From the cell containing the given text, extract its center point as [X, Y] coordinate. 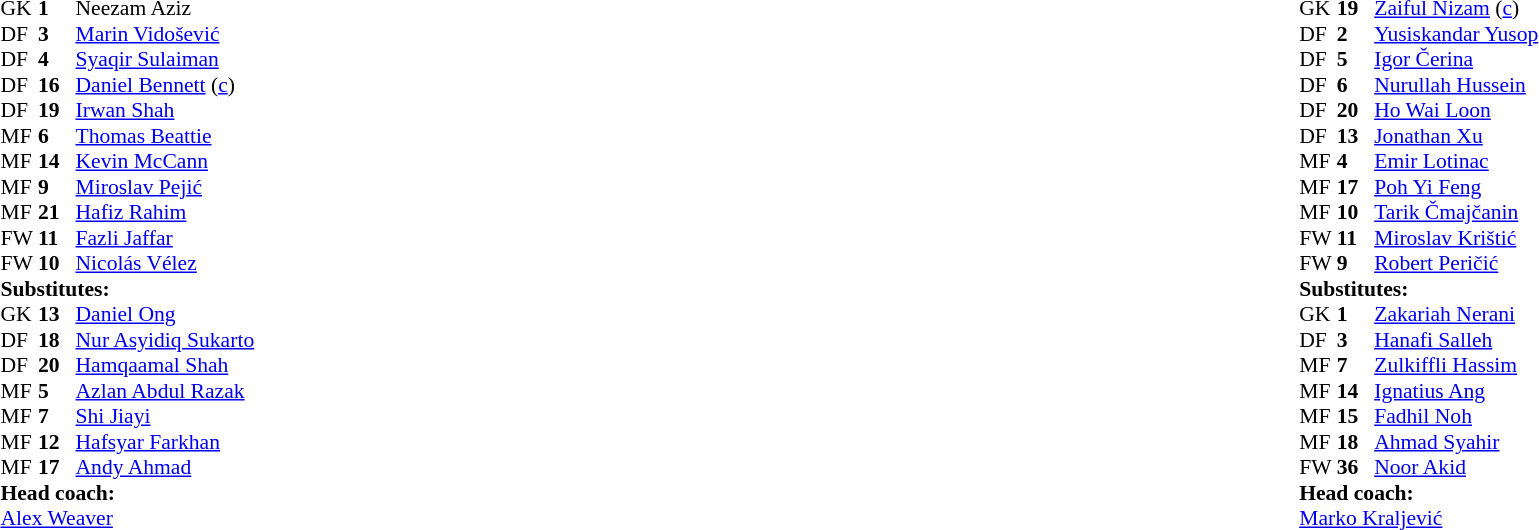
Hafsyar Farkhan [166, 442]
Hanafi Salleh [1456, 340]
Miroslav Krištić [1456, 238]
Nur Asyidiq Sukarto [166, 340]
Yusiskandar Yusop [1456, 34]
Igor Čerina [1456, 59]
Ignatius Ang [1456, 391]
Shi Jiayi [166, 417]
21 [57, 213]
Fadhil Noh [1456, 417]
Andy Ahmad [166, 467]
Hamqaamal Shah [166, 365]
15 [1356, 417]
Nicolás Vélez [166, 263]
Jonathan Xu [1456, 136]
16 [57, 85]
Kevin McCann [166, 161]
Ho Wai Loon [1456, 111]
Hafiz Rahim [166, 213]
Zakariah Nerani [1456, 315]
Zulkiffli Hassim [1456, 365]
Daniel Bennett (c) [166, 85]
Azlan Abdul Razak [166, 391]
Nurullah Hussein [1456, 85]
1 [1356, 315]
Noor Akid [1456, 467]
36 [1356, 467]
2 [1356, 34]
Emir Lotinac [1456, 161]
Ahmad Syahir [1456, 442]
Thomas Beattie [166, 136]
Robert Peričić [1456, 263]
Marin Vidošević [166, 34]
12 [57, 442]
Daniel Ong [166, 315]
Syaqir Sulaiman [166, 59]
Miroslav Pejić [166, 187]
Poh Yi Feng [1456, 187]
Tarik Čmajčanin [1456, 213]
Irwan Shah [166, 111]
19 [57, 111]
Fazli Jaffar [166, 238]
